Locate the cell with the specified text and output its [x, y] center coordinate. 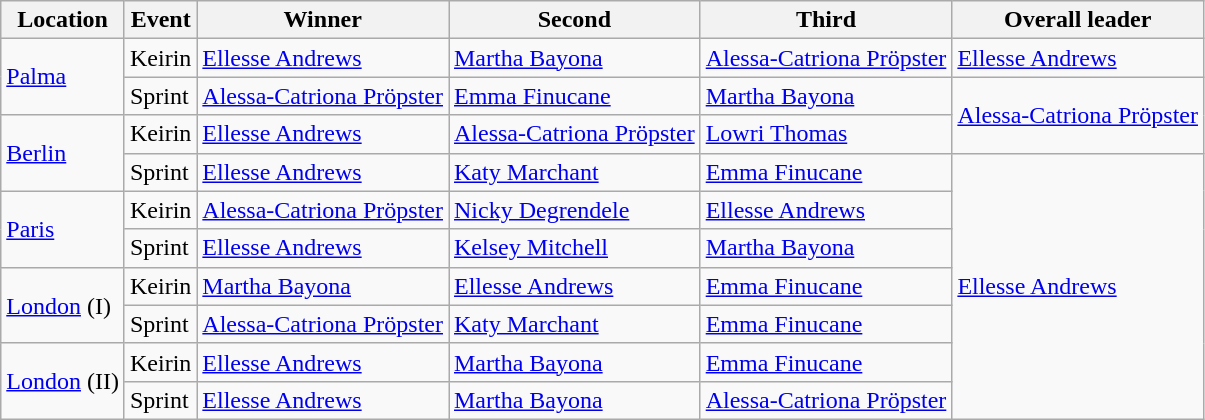
Winner [323, 20]
Palma [63, 77]
London (II) [63, 381]
Event [160, 20]
Paris [63, 229]
Overall leader [1078, 20]
Berlin [63, 153]
Second [574, 20]
Third [826, 20]
London (I) [63, 305]
Nicky Degrendele [574, 210]
Location [63, 20]
Lowri Thomas [826, 134]
Kelsey Mitchell [574, 248]
